Capture the cell that displays the provided text and extract its [X, Y] central coordinate. 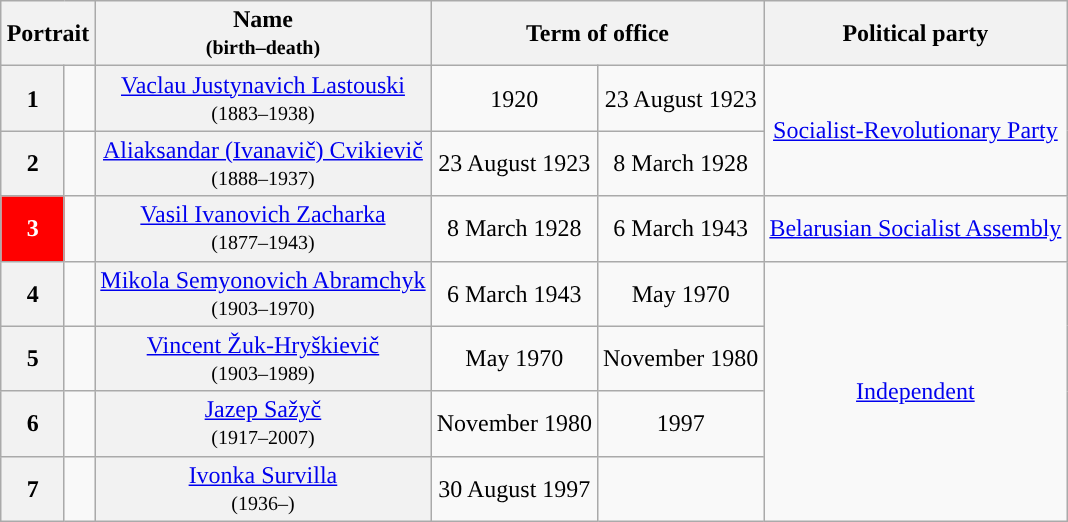
Vaclau Justynavich Lastouski(1883–1938) [263, 98]
Independent [916, 391]
Jazep Sažyč(1917–2007) [263, 424]
1 [32, 98]
Vincent Žuk-Hryškievič(1903–1989) [263, 358]
6 [32, 424]
Ivonka Survilla(1936–) [263, 488]
Socialist-Revolutionary Party [916, 131]
Portrait [48, 34]
7 [32, 488]
2 [32, 164]
3 [32, 228]
Aliaksandar (Ivanavič) Cvikievič(1888–1937) [263, 164]
Political party [916, 34]
30 August 1997 [514, 488]
Term of office [598, 34]
Belarusian Socialist Assembly [916, 228]
Vasil Ivanovich Zacharka(1877–1943) [263, 228]
Name(birth–death) [263, 34]
Mikola Semyonovich Abramchyk(1903–1970) [263, 294]
5 [32, 358]
1997 [680, 424]
4 [32, 294]
1920 [514, 98]
